Identify which cell holds the provided text, then report its (X, Y) central coordinate. 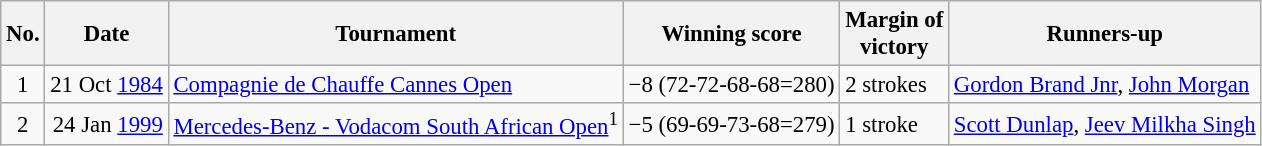
−8 (72-72-68-68=280) (732, 85)
1 (23, 85)
2 strokes (894, 85)
−5 (69-69-73-68=279) (732, 124)
No. (23, 34)
1 stroke (894, 124)
Margin ofvictory (894, 34)
Scott Dunlap, Jeev Milkha Singh (1105, 124)
Runners-up (1105, 34)
Winning score (732, 34)
24 Jan 1999 (106, 124)
Date (106, 34)
Mercedes-Benz - Vodacom South African Open1 (396, 124)
Compagnie de Chauffe Cannes Open (396, 85)
21 Oct 1984 (106, 85)
Gordon Brand Jnr, John Morgan (1105, 85)
Tournament (396, 34)
2 (23, 124)
